From the cell containing the given text, extract its center point as (x, y) coordinate. 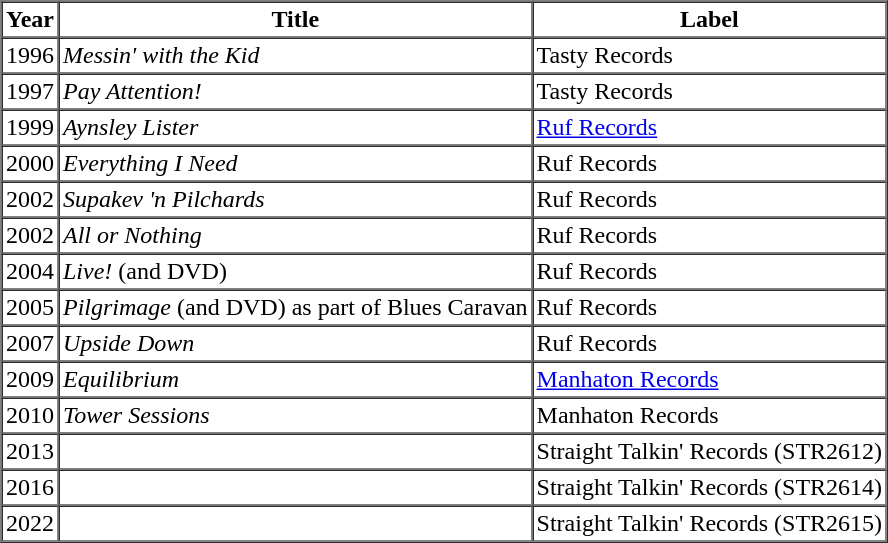
2007 (30, 344)
2000 (30, 164)
Straight Talkin' Records (STR2614) (710, 488)
2004 (30, 272)
Tower Sessions (295, 416)
Pay Attention! (295, 92)
Label (710, 20)
Year (30, 20)
Straight Talkin' Records (STR2612) (710, 452)
1999 (30, 128)
1996 (30, 56)
2009 (30, 380)
All or Nothing (295, 236)
Everything I Need (295, 164)
Aynsley Lister (295, 128)
2005 (30, 308)
Messin' with the Kid (295, 56)
2022 (30, 524)
Straight Talkin' Records (STR2615) (710, 524)
2013 (30, 452)
Upside Down (295, 344)
Title (295, 20)
2016 (30, 488)
1997 (30, 92)
Pilgrimage (and DVD) as part of Blues Caravan (295, 308)
2010 (30, 416)
Equilibrium (295, 380)
Live! (and DVD) (295, 272)
Supakev 'n Pilchards (295, 200)
